Locate the cell with the specified text and output its (X, Y) center coordinate. 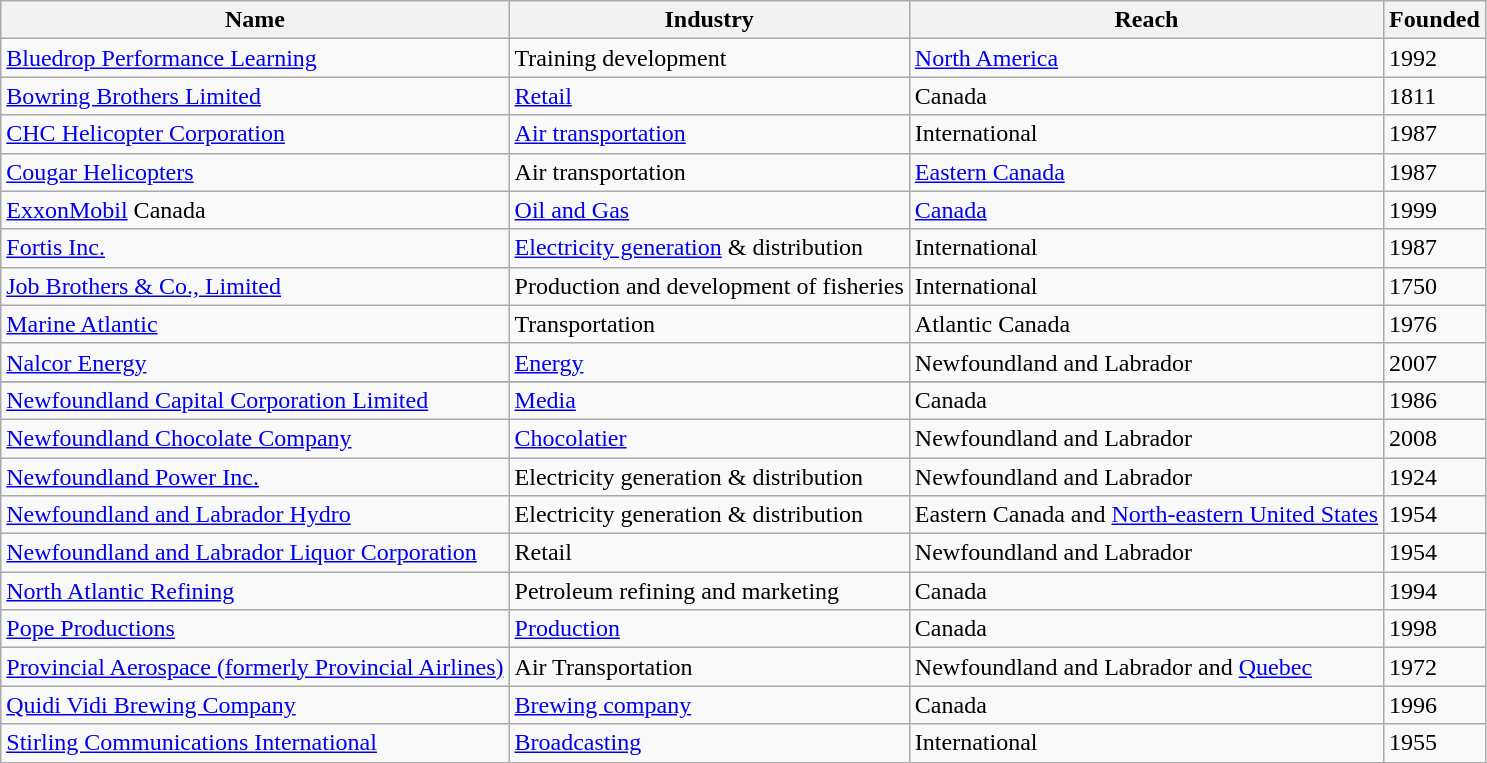
Provincial Aerospace (formerly Provincial Airlines) (255, 667)
1924 (1435, 477)
2008 (1435, 438)
Marine Atlantic (255, 324)
Bluedrop Performance Learning (255, 58)
Newfoundland Chocolate Company (255, 438)
Newfoundland Capital Corporation Limited (255, 400)
Brewing company (709, 705)
1998 (1435, 629)
Newfoundland and Labrador Hydro (255, 515)
Production (709, 629)
Production and development of fisheries (709, 286)
Petroleum refining and marketing (709, 591)
Media (709, 400)
2007 (1435, 362)
Chocolatier (709, 438)
Founded (1435, 20)
ExxonMobil Canada (255, 210)
Oil and Gas (709, 210)
Newfoundland Power Inc. (255, 477)
Reach (1146, 20)
Broadcasting (709, 743)
Job Brothers & Co., Limited (255, 286)
North America (1146, 58)
1992 (1435, 58)
Quidi Vidi Brewing Company (255, 705)
1811 (1435, 96)
Name (255, 20)
Pope Productions (255, 629)
North Atlantic Refining (255, 591)
Energy (709, 362)
Stirling Communications International (255, 743)
Fortis Inc. (255, 248)
1986 (1435, 400)
1999 (1435, 210)
1972 (1435, 667)
1955 (1435, 743)
Nalcor Energy (255, 362)
1976 (1435, 324)
Bowring Brothers Limited (255, 96)
Newfoundland and Labrador and Quebec (1146, 667)
Cougar Helicopters (255, 172)
Air Transportation (709, 667)
1750 (1435, 286)
Newfoundland and Labrador Liquor Corporation (255, 553)
Atlantic Canada (1146, 324)
1994 (1435, 591)
CHC Helicopter Corporation (255, 134)
Training development (709, 58)
Eastern Canada and North-eastern United States (1146, 515)
Transportation (709, 324)
1996 (1435, 705)
Eastern Canada (1146, 172)
Industry (709, 20)
